Determine the [X, Y] coordinate at the center of the cell enclosing the given text.  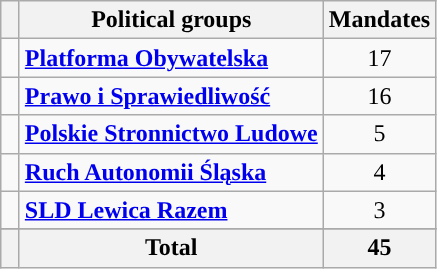
Political groups [171, 20]
4 [379, 172]
Polskie Stronnictwo Ludowe [171, 134]
Ruch Autonomii Śląska [171, 172]
Platforma Obywatelska [171, 58]
3 [379, 210]
5 [379, 134]
Mandates [379, 20]
45 [379, 248]
Prawo i Sprawiedliwość [171, 96]
17 [379, 58]
SLD Lewica Razem [171, 210]
Total [171, 248]
16 [379, 96]
